Extract the (x, y) coordinate from the center of the cell holding the provided text.  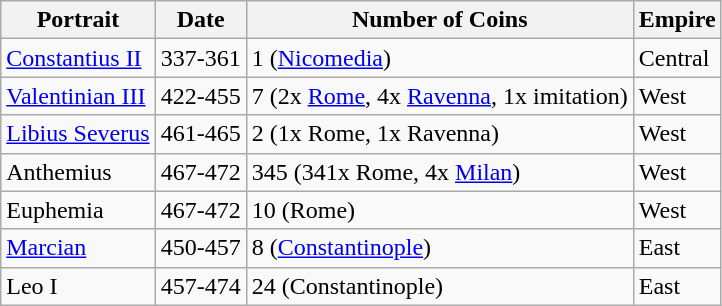
422-455 (200, 96)
461-465 (200, 134)
Leo I (78, 286)
337-361 (200, 58)
345 (341x Rome, 4x Milan) (440, 172)
1 (Nicomedia) (440, 58)
Empire (677, 20)
Anthemius (78, 172)
24 (Constantinople) (440, 286)
Number of Coins (440, 20)
Date (200, 20)
10 (Rome) (440, 210)
Valentinian III (78, 96)
7 (2x Rome, 4x Ravenna, 1x imitation) (440, 96)
Constantius II (78, 58)
8 (Constantinople) (440, 248)
Euphemia (78, 210)
Libius Severus (78, 134)
Portrait (78, 20)
Central (677, 58)
2 (1x Rome, 1x Ravenna) (440, 134)
457-474 (200, 286)
450-457 (200, 248)
Marcian (78, 248)
